Detect which cell encompasses the target text, then output its [X, Y] center coordinate. 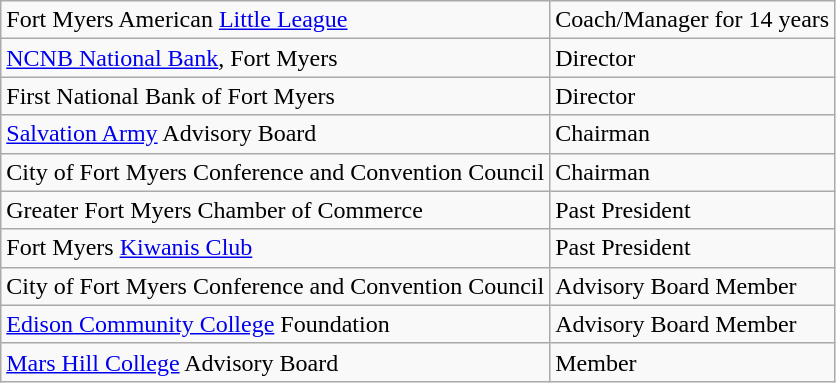
NCNB National Bank, Fort Myers [276, 58]
Coach/Manager for 14 years [692, 20]
Fort Myers American Little League [276, 20]
Salvation Army Advisory Board [276, 134]
Fort Myers Kiwanis Club [276, 248]
Member [692, 362]
Greater Fort Myers Chamber of Commerce [276, 210]
First National Bank of Fort Myers [276, 96]
Edison Community College Foundation [276, 324]
Mars Hill College Advisory Board [276, 362]
